For the text-containing cell, return its midpoint in [X, Y] coordinate format. 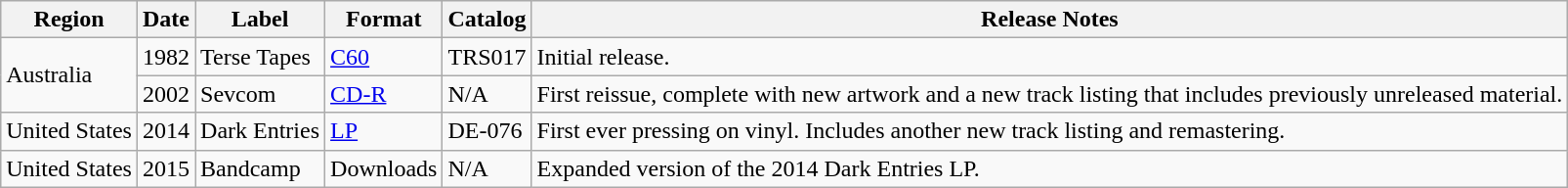
First ever pressing on vinyl. Includes another new track listing and remastering. [1049, 131]
Australia [69, 75]
LP [384, 131]
Catalog [487, 20]
Initial release. [1049, 57]
Downloads [384, 168]
TRS017 [487, 57]
2002 [166, 94]
DE-076 [487, 131]
Terse Tapes [260, 57]
Sevcom [260, 94]
Release Notes [1049, 20]
2014 [166, 131]
First reissue, complete with new artwork and a new track listing that includes previously unreleased material. [1049, 94]
Label [260, 20]
Region [69, 20]
1982 [166, 57]
C60 [384, 57]
Expanded version of the 2014 Dark Entries LP. [1049, 168]
2015 [166, 168]
Bandcamp [260, 168]
Format [384, 20]
Date [166, 20]
CD-R [384, 94]
Dark Entries [260, 131]
